Pinpoint the cell where the given text exists, returning its [X, Y] midpoint coordinate. 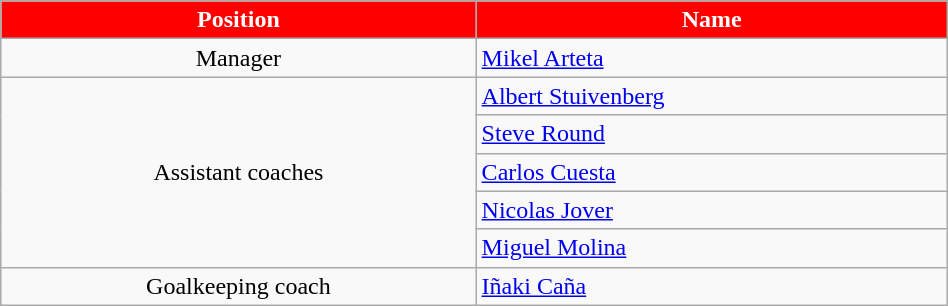
Carlos Cuesta [712, 172]
Position [238, 20]
Steve Round [712, 134]
Goalkeeping coach [238, 286]
Name [712, 20]
Nicolas Jover [712, 210]
Manager [238, 58]
Albert Stuivenberg [712, 96]
Assistant coaches [238, 172]
Miguel Molina [712, 248]
Iñaki Caña [712, 286]
Mikel Arteta [712, 58]
